Extract the [X, Y] coordinate from the center of the cell holding the provided text.  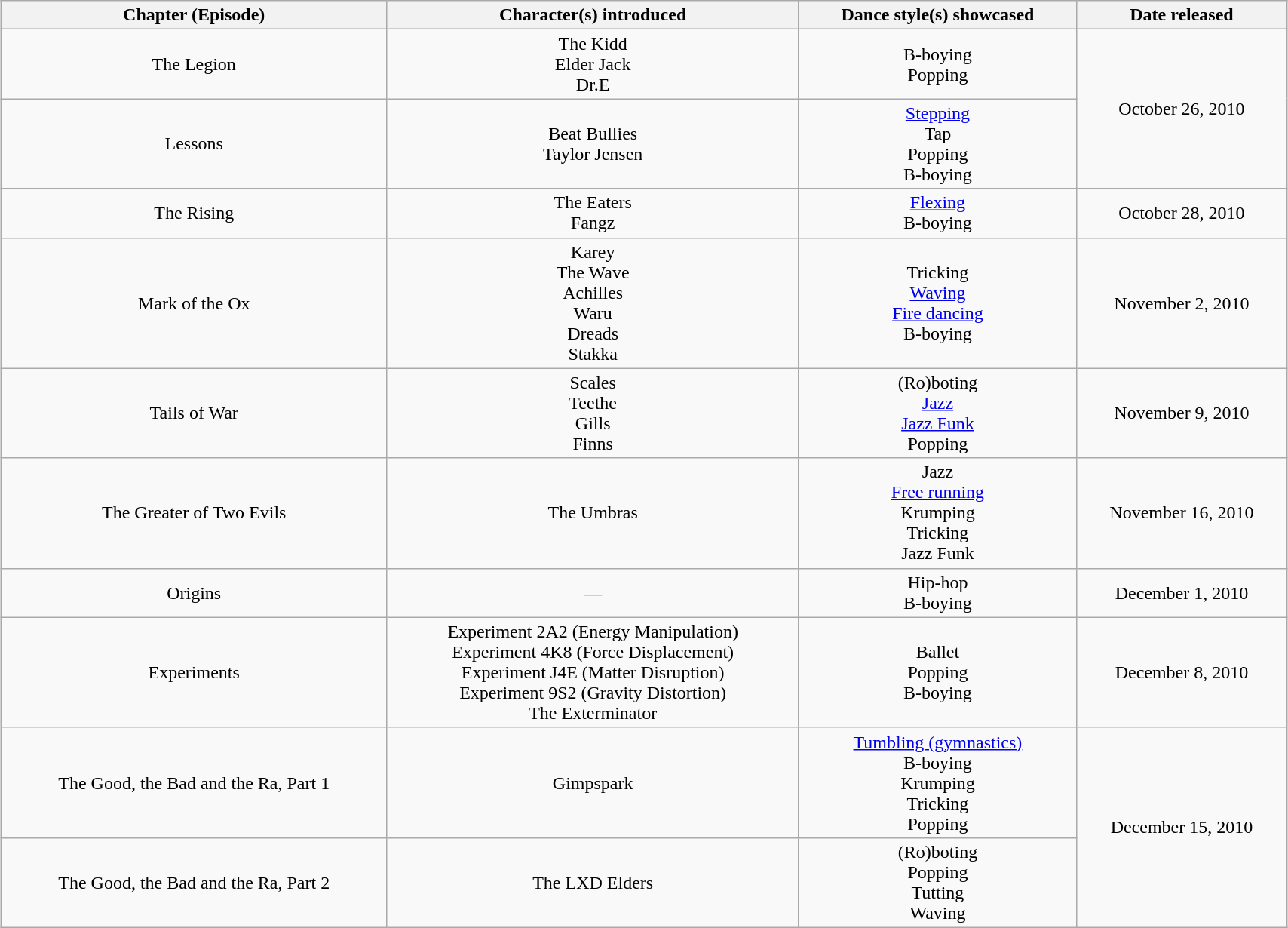
November 9, 2010 [1181, 413]
SteppingTapPoppingB-boying [937, 143]
December 15, 2010 [1181, 827]
October 28, 2010 [1181, 213]
Experiments [195, 672]
Character(s) introduced [593, 15]
October 26, 2010 [1181, 109]
November 2, 2010 [1181, 303]
— [593, 593]
Mark of the Ox [195, 303]
December 1, 2010 [1181, 593]
Hip-hopB-boying [937, 593]
November 16, 2010 [1181, 513]
Lessons [195, 143]
The KiddElder JackDr.E [593, 64]
The EatersFangz [593, 213]
Gimpspark [593, 782]
Tails of War [195, 413]
TrickingWavingFire dancingB-boying [937, 303]
The Good, the Bad and the Ra, Part 1 [195, 782]
KareyThe WaveAchillesWaruDreadsStakka [593, 303]
Tumbling (gymnastics)B-boyingKrumpingTrickingPopping [937, 782]
JazzFree runningKrumpingTrickingJazz Funk [937, 513]
Chapter (Episode) [195, 15]
FlexingB-boying [937, 213]
Origins [195, 593]
The Umbras [593, 513]
The Legion [195, 64]
B-boyingPopping [937, 64]
BalletPoppingB-boying [937, 672]
Dance style(s) showcased [937, 15]
The Good, the Bad and the Ra, Part 2 [195, 883]
The Greater of Two Evils [195, 513]
(Ro)botingPoppingTuttingWaving [937, 883]
Beat BulliesTaylor Jensen [593, 143]
ScalesTeetheGillsFinns [593, 413]
Date released [1181, 15]
The Rising [195, 213]
The LXD Elders [593, 883]
December 8, 2010 [1181, 672]
(Ro)botingJazzJazz FunkPopping [937, 413]
